Output the (x, y) coordinate of the center of the cell containing the given text.  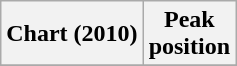
Chart (2010) (72, 34)
Peakposition (189, 34)
